Return the (X, Y) coordinate for the center point of the cell that contains the specified text.  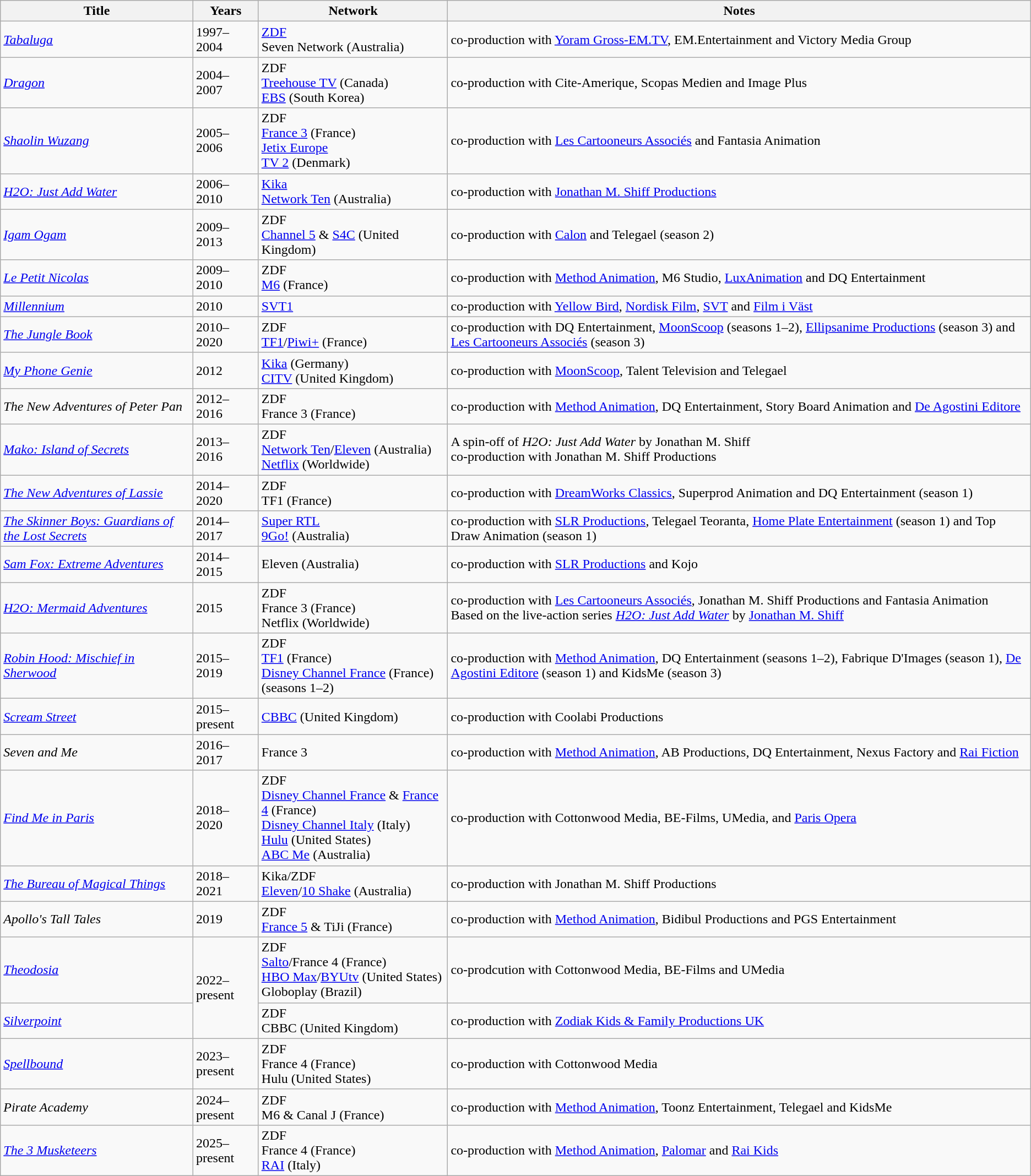
CBBC (United Kingdom) (353, 717)
2022–present (226, 988)
co-production with Method Animation, Bidibul Productions and PGS Entertainment (739, 919)
Pirate Academy (97, 1107)
2018–2021 (226, 883)
Dragon (97, 83)
My Phone Genie (97, 370)
SVT1 (353, 306)
co-production with Yoram Gross-EM.TV, EM.Entertainment and Victory Media Group (739, 40)
KikaNetwork Ten (Australia) (353, 192)
ZDFSeven Network (Australia) (353, 40)
2005–2006 (226, 141)
The Jungle Book (97, 335)
Millennium (97, 306)
Seven and Me (97, 752)
ZDFFrance 3 (France)Jetix EuropeTV 2 (Denmark) (353, 141)
co-production with Method Animation, Toonz Entertainment, Telegael and KidsMe (739, 1107)
The New Adventures of Lassie (97, 492)
2012 (226, 370)
ZDFFrance 5 & TiJi (France) (353, 919)
ZDFFrance 3 (France) (353, 406)
H2O: Mermaid Adventures (97, 608)
Spellbound (97, 1064)
co-production with DQ Entertainment, MoonScoop (seasons 1–2), Ellipsanime Productions (season 3) and Les Cartooneurs Associés (season 3) (739, 335)
Years (226, 11)
France 3 (353, 752)
2016–2017 (226, 752)
2010–2020 (226, 335)
co-production with Zodiak Kids & Family Productions UK (739, 1021)
ZDFNetwork Ten/Eleven (Australia)Netflix (Worldwide) (353, 449)
Tabaluga (97, 40)
co-production with SLR Productions and Kojo (739, 565)
Mako: Island of Secrets (97, 449)
H2O: Just Add Water (97, 192)
2004–2007 (226, 83)
co-production with Method Animation, DQ Entertainment, Story Board Animation and De Agostini Editore (739, 406)
Silverpoint (97, 1021)
ZDFTF1/Piwi+ (France) (353, 335)
Shaolin Wuzang (97, 141)
2014–2017 (226, 529)
Super RTL9Go! (Australia) (353, 529)
ZDFM6 (France) (353, 277)
2006–2010 (226, 192)
co-production with SLR Productions, Telegael Teoranta, Home Plate Entertainment (season 1) and Top Draw Animation (season 1) (739, 529)
2009–2010 (226, 277)
co-production with Method Animation, AB Productions, DQ Entertainment, Nexus Factory and Rai Fiction (739, 752)
co-production with Method Animation, Palomar and Rai Kids (739, 1150)
ZDFDisney Channel France & France 4 (France)Disney Channel Italy (Italy)Hulu (United States)ABC Me (Australia) (353, 818)
2014–2020 (226, 492)
2024–present (226, 1107)
co-production with Cottonwood Media, BE-Films, UMedia, and Paris Opera (739, 818)
Kika (Germany)CITV (United Kingdom) (353, 370)
Robin Hood: Mischief in Sherwood (97, 666)
1997–2004 (226, 40)
ZDFFrance 4 (France)Hulu (United States) (353, 1064)
2025–present (226, 1150)
Kika/ZDFEleven/10 Shake (Australia) (353, 883)
2023–present (226, 1064)
Theodosia (97, 970)
co-production with Yellow Bird, Nordisk Film, SVT and Film i Väst (739, 306)
Notes (739, 11)
2015–present (226, 717)
2009–2013 (226, 235)
2015–2019 (226, 666)
Apollo's Tall Tales (97, 919)
The 3 Musketeers (97, 1150)
Network (353, 11)
ZDFTreehouse TV (Canada)EBS (South Korea) (353, 83)
2014–2015 (226, 565)
co-production with Cite-Amerique, Scopas Medien and Image Plus (739, 83)
The New Adventures of Peter Pan (97, 406)
2010 (226, 306)
ZDFChannel 5 & S4C (United Kingdom) (353, 235)
ZDFFrance 3 (France)Netflix (Worldwide) (353, 608)
Sam Fox: Extreme Adventures (97, 565)
2019 (226, 919)
ZDFSalto/France 4 (France)HBO Max/BYUtv (United States)Globoplay (Brazil) (353, 970)
2015 (226, 608)
co-production with Method Animation, M6 Studio, LuxAnimation and DQ Entertainment (739, 277)
2013–2016 (226, 449)
Eleven (Australia) (353, 565)
co-production with Calon and Telegael (season 2) (739, 235)
co-production with Les Cartooneurs Associés and Fantasia Animation (739, 141)
ZDFCBBC (United Kingdom) (353, 1021)
ZDFFrance 4 (France)RAI (Italy) (353, 1150)
Igam Ogam (97, 235)
The Skinner Boys: Guardians of the Lost Secrets (97, 529)
co-production with MoonScoop, Talent Television and Telegael (739, 370)
Find Me in Paris (97, 818)
Title (97, 11)
A spin-off of H2O: Just Add Water by Jonathan M. Shiffco-production with Jonathan M. Shiff Productions (739, 449)
ZDFTF1 (France)Disney Channel France (France) (seasons 1–2) (353, 666)
Scream Street (97, 717)
The Bureau of Magical Things (97, 883)
co-production with Coolabi Productions (739, 717)
co-production with DreamWorks Classics, Superprod Animation and DQ Entertainment (season 1) (739, 492)
ZDFTF1 (France) (353, 492)
2018–2020 (226, 818)
ZDFM6 & Canal J (France) (353, 1107)
Le Petit Nicolas (97, 277)
2012–2016 (226, 406)
co-prodcution with Cottonwood Media, BE-Films and UMedia (739, 970)
co-production with Cottonwood Media (739, 1064)
